Output the [X, Y] coordinate of the center of the cell containing the given text.  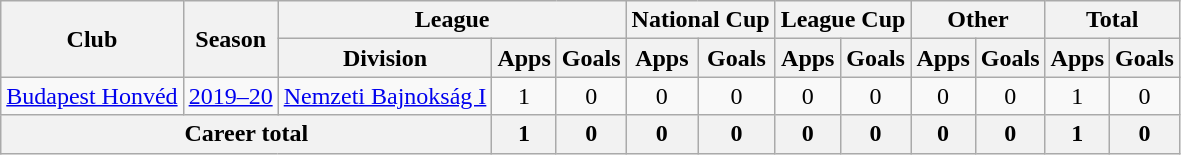
Other [978, 20]
League [452, 20]
Total [1112, 20]
Budapest Honvéd [92, 96]
National Cup [700, 20]
2019–20 [230, 96]
Season [230, 39]
Division [385, 58]
League Cup [843, 20]
Club [92, 39]
Career total [246, 134]
Nemzeti Bajnokság I [385, 96]
